Output the (x, y) coordinate of the center of the cell containing the given text.  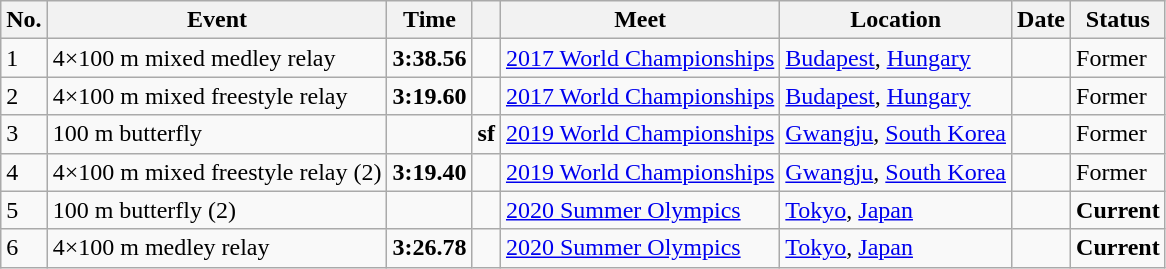
Time (430, 20)
3 (24, 134)
Meet (640, 20)
4×100 m mixed medley relay (217, 58)
5 (24, 210)
3:19.40 (430, 172)
3:38.56 (430, 58)
2 (24, 96)
No. (24, 20)
1 (24, 58)
100 m butterfly (217, 134)
4×100 m mixed freestyle relay (217, 96)
sf (486, 134)
3:19.60 (430, 96)
Event (217, 20)
6 (24, 248)
Date (1042, 20)
4×100 m mixed freestyle relay (2) (217, 172)
Status (1118, 20)
Location (896, 20)
4 (24, 172)
100 m butterfly (2) (217, 210)
4×100 m medley relay (217, 248)
3:26.78 (430, 248)
